Capture the cell that displays the provided text and extract its [x, y] central coordinate. 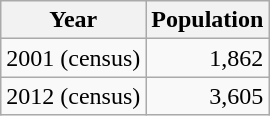
2012 (census) [74, 96]
2001 (census) [74, 58]
1,862 [208, 58]
Population [208, 20]
Year [74, 20]
3,605 [208, 96]
